Locate the cell with the specified text and output its (X, Y) center coordinate. 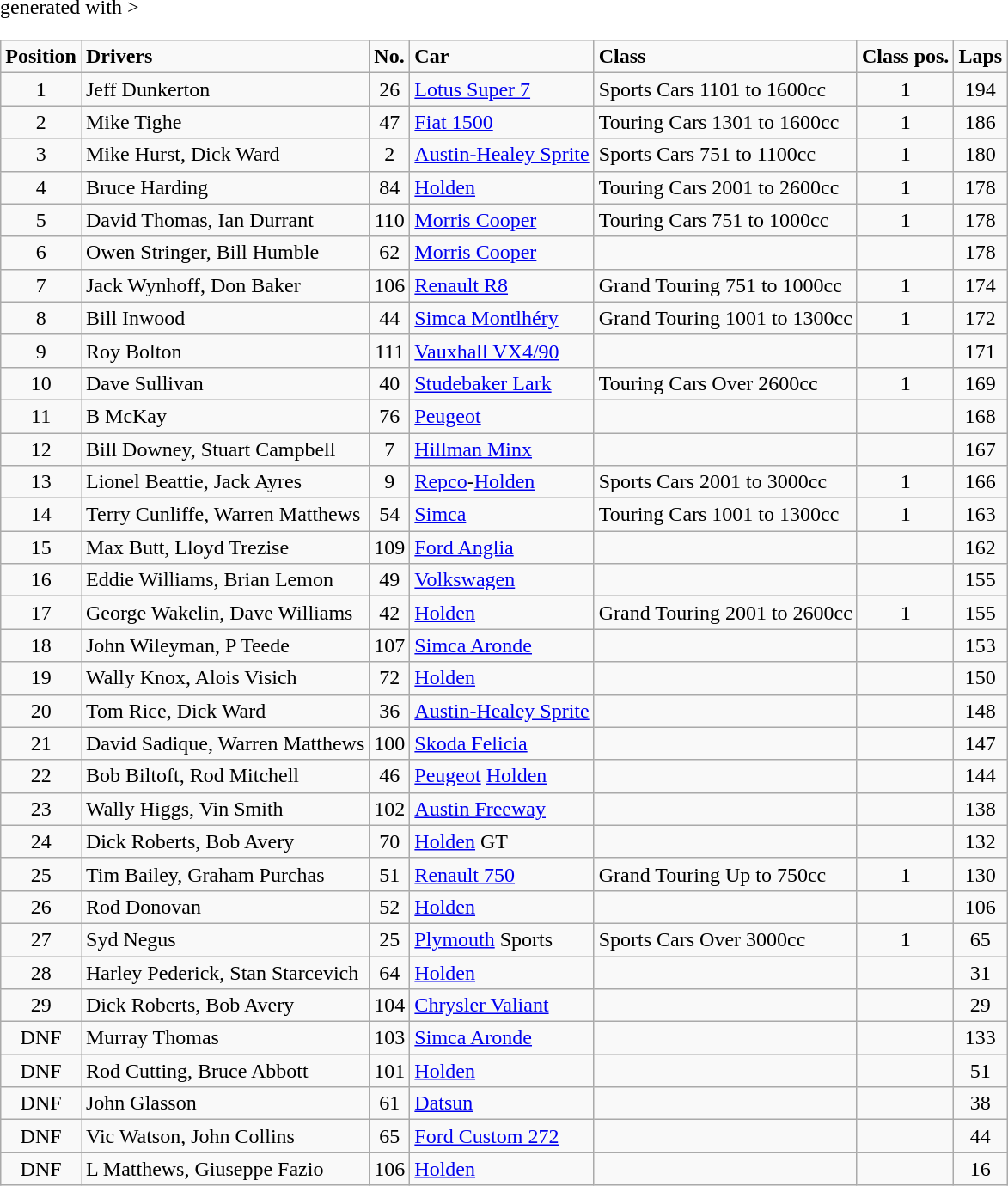
Renault 750 (502, 874)
Sports Cars 751 to 1100cc (725, 155)
John Glasson (225, 1103)
19 (41, 678)
Repco-Holden (502, 482)
Bruce Harding (225, 187)
162 (981, 547)
13 (41, 482)
4 (41, 187)
28 (41, 972)
Max Butt, Lloyd Trezise (225, 547)
111 (390, 351)
138 (981, 809)
194 (981, 89)
70 (390, 841)
49 (390, 580)
10 (41, 383)
171 (981, 351)
Touring Cars 1301 to 1600cc (725, 122)
Bob Biltoft, Rod Mitchell (225, 776)
168 (981, 416)
Sports Cars 2001 to 3000cc (725, 482)
133 (981, 1038)
Peugeot Holden (502, 776)
David Thomas, Ian Durrant (225, 220)
147 (981, 743)
107 (390, 645)
15 (41, 547)
Lionel Beattie, Jack Ayres (225, 482)
Drivers (225, 57)
Wally Higgs, Vin Smith (225, 809)
21 (41, 743)
Plymouth Sports (502, 939)
Rod Cutting, Bruce Abbott (225, 1071)
6 (41, 253)
Ford Custom 272 (502, 1136)
George Wakelin, Dave Williams (225, 613)
166 (981, 482)
8 (41, 318)
150 (981, 678)
Simca Montlhéry (502, 318)
46 (390, 776)
Terry Cunliffe, Warren Matthews (225, 515)
Harley Pederick, Stan Starcevich (225, 972)
Datsun (502, 1103)
Tim Bailey, Graham Purchas (225, 874)
42 (390, 613)
148 (981, 711)
Grand Touring Up to 750cc (725, 874)
24 (41, 841)
Wally Knox, Alois Visich (225, 678)
153 (981, 645)
Grand Touring 751 to 1000cc (725, 285)
Skoda Felicia (502, 743)
John Wileyman, P Teede (225, 645)
Touring Cars 2001 to 2600cc (725, 187)
186 (981, 122)
101 (390, 1071)
Grand Touring 1001 to 1300cc (725, 318)
18 (41, 645)
40 (390, 383)
102 (390, 809)
Dave Sullivan (225, 383)
54 (390, 515)
Sports Cars Over 3000cc (725, 939)
Laps (981, 57)
167 (981, 449)
Peugeot (502, 416)
Tom Rice, Dick Ward (225, 711)
72 (390, 678)
Holden GT (502, 841)
Murray Thomas (225, 1038)
Sports Cars 1101 to 1600cc (725, 89)
36 (390, 711)
22 (41, 776)
62 (390, 253)
David Sadique, Warren Matthews (225, 743)
Touring Cars Over 2600cc (725, 383)
Roy Bolton (225, 351)
Grand Touring 2001 to 2600cc (725, 613)
64 (390, 972)
Class pos. (905, 57)
Touring Cars 751 to 1000cc (725, 220)
Lotus Super 7 (502, 89)
130 (981, 874)
Simca (502, 515)
5 (41, 220)
100 (390, 743)
Touring Cars 1001 to 1300cc (725, 515)
Ford Anglia (502, 547)
Mike Hurst, Dick Ward (225, 155)
Volkswagen (502, 580)
76 (390, 416)
Rod Donovan (225, 907)
Syd Negus (225, 939)
47 (390, 122)
Position (41, 57)
23 (41, 809)
17 (41, 613)
Owen Stringer, Bill Humble (225, 253)
132 (981, 841)
31 (981, 972)
Hillman Minx (502, 449)
Studebaker Lark (502, 383)
144 (981, 776)
Mike Tighe (225, 122)
27 (41, 939)
Chrysler Valiant (502, 1006)
52 (390, 907)
3 (41, 155)
L Matthews, Giuseppe Fazio (225, 1169)
61 (390, 1103)
Car (502, 57)
109 (390, 547)
11 (41, 416)
Austin Freeway (502, 809)
Vauxhall VX4/90 (502, 351)
Eddie Williams, Brian Lemon (225, 580)
Jeff Dunkerton (225, 89)
174 (981, 285)
Renault R8 (502, 285)
104 (390, 1006)
180 (981, 155)
Bill Inwood (225, 318)
14 (41, 515)
Bill Downey, Stuart Campbell (225, 449)
Fiat 1500 (502, 122)
103 (390, 1038)
20 (41, 711)
169 (981, 383)
12 (41, 449)
No. (390, 57)
Class (725, 57)
B McKay (225, 416)
84 (390, 187)
172 (981, 318)
110 (390, 220)
38 (981, 1103)
163 (981, 515)
Jack Wynhoff, Don Baker (225, 285)
Vic Watson, John Collins (225, 1136)
